Find where the given text appears and provide that cell's center as (x, y) coordinate. 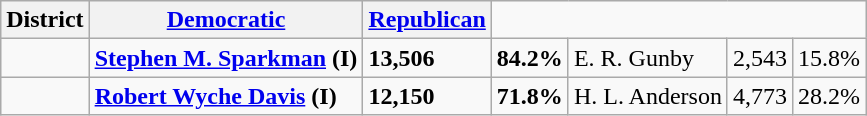
12,150 (427, 96)
Democratic (226, 20)
84.2% (530, 58)
15.8% (828, 58)
28.2% (828, 96)
E. R. Gunby (648, 58)
13,506 (427, 58)
District (45, 20)
71.8% (530, 96)
4,773 (760, 96)
Robert Wyche Davis (I) (226, 96)
H. L. Anderson (648, 96)
Stephen M. Sparkman (I) (226, 58)
2,543 (760, 58)
Republican (427, 20)
